Scan for the cell matching the given text and deliver its [x, y] coordinate at center. 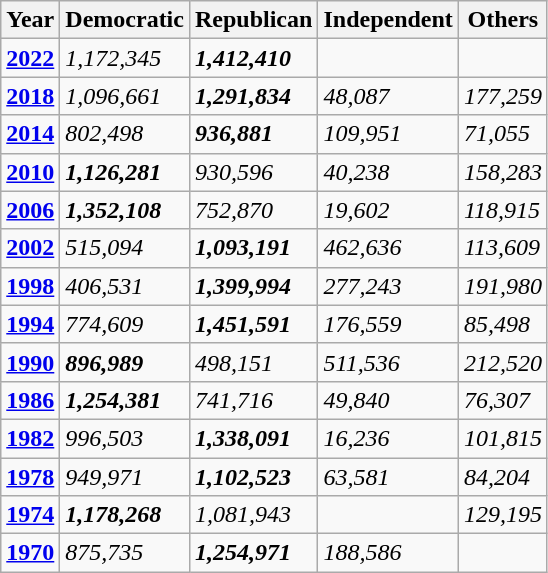
896,989 [125, 362]
Republican [253, 20]
498,151 [253, 362]
71,055 [502, 134]
191,980 [502, 286]
188,586 [388, 553]
1,352,108 [125, 210]
63,581 [388, 477]
177,259 [502, 96]
Year [30, 20]
1,096,661 [125, 96]
48,087 [388, 96]
774,609 [125, 324]
949,971 [125, 477]
1,254,971 [253, 553]
1998 [30, 286]
2002 [30, 248]
2006 [30, 210]
85,498 [502, 324]
1994 [30, 324]
930,596 [253, 172]
2010 [30, 172]
212,520 [502, 362]
515,094 [125, 248]
Independent [388, 20]
16,236 [388, 438]
752,870 [253, 210]
1,399,994 [253, 286]
1970 [30, 553]
1986 [30, 400]
1,451,591 [253, 324]
Others [502, 20]
19,602 [388, 210]
1,291,834 [253, 96]
2022 [30, 58]
406,531 [125, 286]
2018 [30, 96]
875,735 [125, 553]
2014 [30, 134]
1,081,943 [253, 515]
511,536 [388, 362]
936,881 [253, 134]
1,338,091 [253, 438]
1990 [30, 362]
1,093,191 [253, 248]
1982 [30, 438]
1,172,345 [125, 58]
741,716 [253, 400]
113,609 [502, 248]
109,951 [388, 134]
158,283 [502, 172]
462,636 [388, 248]
129,195 [502, 515]
277,243 [388, 286]
1,102,523 [253, 477]
1,178,268 [125, 515]
1978 [30, 477]
996,503 [125, 438]
1974 [30, 515]
76,307 [502, 400]
802,498 [125, 134]
101,815 [502, 438]
176,559 [388, 324]
1,412,410 [253, 58]
118,915 [502, 210]
49,840 [388, 400]
1,126,281 [125, 172]
40,238 [388, 172]
1,254,381 [125, 400]
84,204 [502, 477]
Democratic [125, 20]
